Determine the [x, y] coordinate at the center of the cell enclosing the given text.  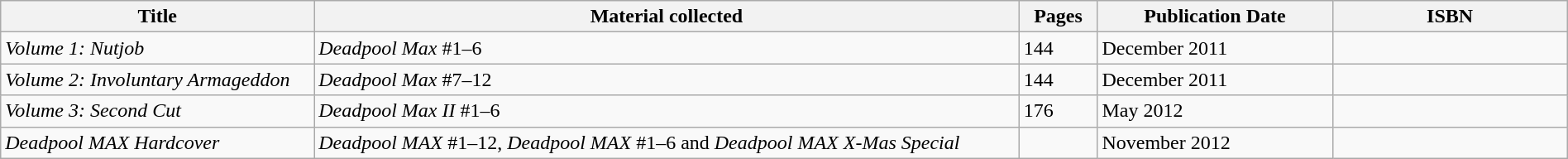
Deadpool Max #7–12 [667, 79]
ISBN [1450, 17]
Material collected [667, 17]
Volume 2: Involuntary Armageddon [157, 79]
November 2012 [1215, 142]
Deadpool Max #1–6 [667, 48]
Deadpool MAX #1–12, Deadpool MAX #1–6 and Deadpool MAX X-Mas Special [667, 142]
Deadpool MAX Hardcover [157, 142]
May 2012 [1215, 111]
Title [157, 17]
Volume 1: Nutjob [157, 48]
176 [1059, 111]
Volume 3: Second Cut [157, 111]
Pages [1059, 17]
Publication Date [1215, 17]
Deadpool Max II #1–6 [667, 111]
